Extract the (x, y) coordinate from the center of the cell holding the provided text.  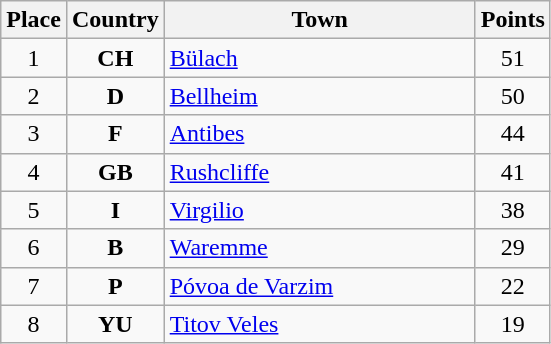
D (115, 96)
YU (115, 324)
8 (34, 324)
Waremme (320, 248)
Titov Veles (320, 324)
Country (115, 20)
5 (34, 210)
Points (512, 20)
50 (512, 96)
51 (512, 58)
22 (512, 286)
Bülach (320, 58)
Rushcliffe (320, 172)
GB (115, 172)
P (115, 286)
19 (512, 324)
Virgilio (320, 210)
CH (115, 58)
44 (512, 134)
B (115, 248)
6 (34, 248)
4 (34, 172)
2 (34, 96)
29 (512, 248)
Town (320, 20)
3 (34, 134)
Place (34, 20)
Póvoa de Varzim (320, 286)
41 (512, 172)
F (115, 134)
7 (34, 286)
1 (34, 58)
Antibes (320, 134)
I (115, 210)
38 (512, 210)
Bellheim (320, 96)
